Search for the cell housing the specified text and yield its (x, y) center coordinate. 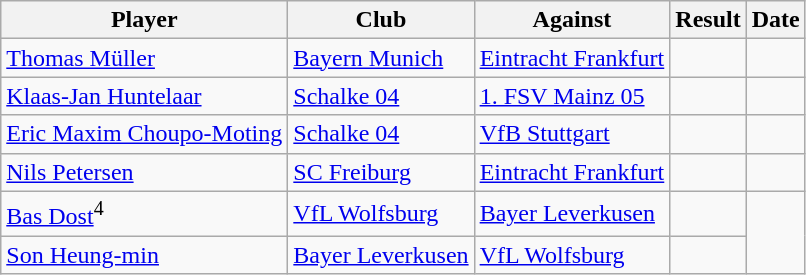
Nils Petersen (144, 172)
Klaas-Jan Huntelaar (144, 96)
Son Heung-min (144, 255)
SC Freiburg (381, 172)
Bas Dost4 (144, 214)
1. FSV Mainz 05 (572, 96)
Result (708, 20)
Thomas Müller (144, 58)
Player (144, 20)
Against (572, 20)
VfB Stuttgart (572, 134)
Eric Maxim Choupo-Moting (144, 134)
Bayern Munich (381, 58)
Date (776, 20)
Club (381, 20)
